Search for the cell housing the specified text and yield its (X, Y) center coordinate. 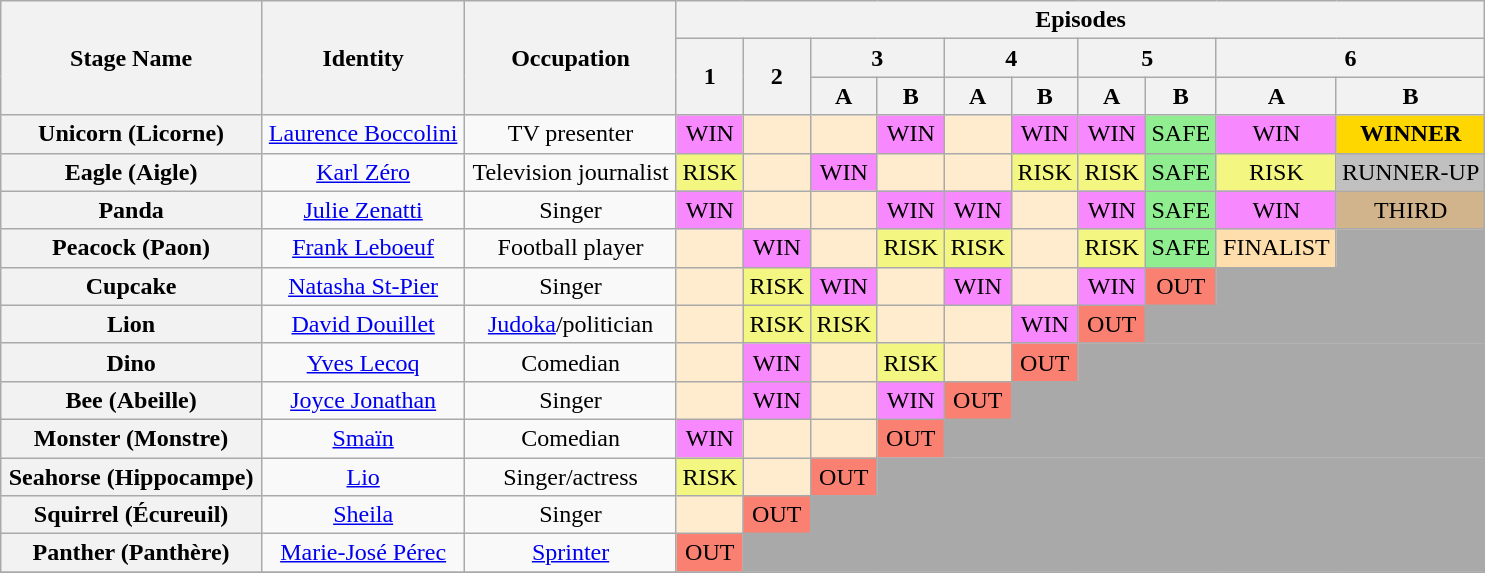
2 (776, 77)
Unicorn (Licorne) (132, 134)
Eagle (Aigle) (132, 172)
Identity (362, 58)
Squirrel (Écureuil) (132, 515)
Bee (Abeille) (132, 400)
WINNER (1410, 134)
Lio (362, 477)
Monster (Monstre) (132, 438)
Joyce Jonathan (362, 400)
Stage Name (132, 58)
Laurence Boccolini (362, 134)
3 (877, 58)
Episodes (1080, 20)
Marie-José Pérec (362, 553)
1 (710, 77)
5 (1147, 58)
Yves Lecoq (362, 362)
Panda (132, 210)
Peacock (Paon) (132, 248)
Seahorse (Hippocampe) (132, 477)
RUNNER-UP (1410, 172)
Occupation (570, 58)
David Douillet (362, 324)
Football player (570, 248)
Television journalist (570, 172)
Natasha St-Pier (362, 286)
TV presenter (570, 134)
Julie Zenatti (362, 210)
4 (1011, 58)
Lion (132, 324)
Smaïn (362, 438)
Dino (132, 362)
Sprinter (570, 553)
Cupcake (132, 286)
Singer/actress (570, 477)
Sheila (362, 515)
Karl Zéro (362, 172)
THIRD (1410, 210)
Panther (Panthère) (132, 553)
Judoka/politician (570, 324)
6 (1350, 58)
FINALIST (1276, 248)
Frank Leboeuf (362, 248)
